Output the (X, Y) coordinate of the center of the cell containing the given text.  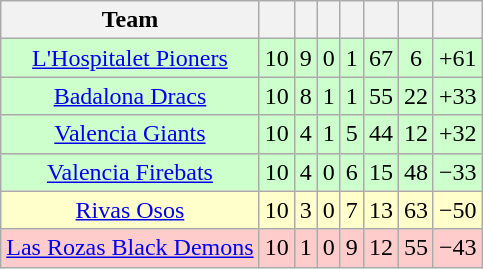
Valencia Firebats (130, 172)
−50 (458, 210)
8 (306, 96)
3 (306, 210)
67 (380, 58)
+61 (458, 58)
5 (352, 134)
7 (352, 210)
Badalona Dracs (130, 96)
48 (416, 172)
L'Hospitalet Pioners (130, 58)
Rivas Osos (130, 210)
44 (380, 134)
−33 (458, 172)
13 (380, 210)
+32 (458, 134)
Valencia Giants (130, 134)
22 (416, 96)
Las Rozas Black Demons (130, 248)
Team (130, 20)
63 (416, 210)
15 (380, 172)
+33 (458, 96)
−43 (458, 248)
